Provide the [X, Y] coordinate of the cell's center where the given text is located.  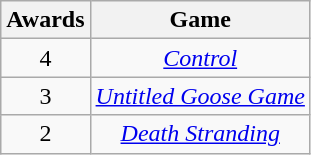
Untitled Goose Game [200, 96]
2 [46, 134]
Death Stranding [200, 134]
Control [200, 58]
4 [46, 58]
3 [46, 96]
Game [200, 20]
Awards [46, 20]
